Return [x, y] of the center of cell containing provided text 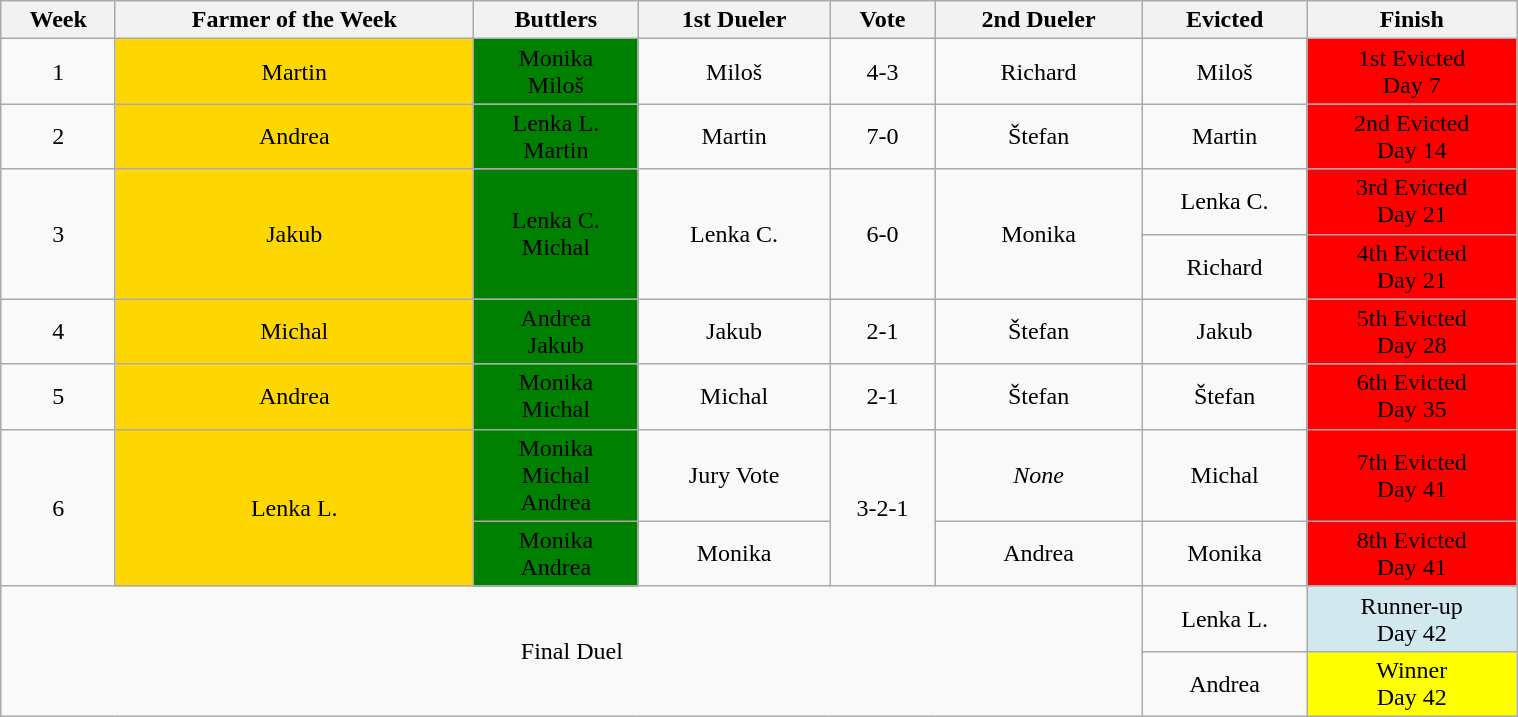
Week [58, 20]
MonikaMichalAndrea [556, 475]
2nd Dueler [1039, 20]
8th EvictedDay 41 [1412, 554]
Lenka L.Martin [556, 136]
2 [58, 136]
1st EvictedDay 7 [1412, 72]
MonikaMichal [556, 396]
7th EvictedDay 41 [1412, 475]
4th EvictedDay 21 [1412, 266]
4-3 [882, 72]
6-0 [882, 234]
4 [58, 332]
Buttlers [556, 20]
Finish [1412, 20]
5th EvictedDay 28 [1412, 332]
1st Dueler [734, 20]
AndreaJakub [556, 332]
Lenka C.Michal [556, 234]
Farmer of the Week [294, 20]
None [1039, 475]
1 [58, 72]
2nd EvictedDay 14 [1412, 136]
3-2-1 [882, 508]
5 [58, 396]
WinnerDay 42 [1412, 684]
MonikaMiloš [556, 72]
Final Duel [572, 651]
MonikaAndrea [556, 554]
Runner-upDay 42 [1412, 618]
3rd EvictedDay 21 [1412, 202]
7-0 [882, 136]
Jury Vote [734, 475]
6th EvictedDay 35 [1412, 396]
6 [58, 508]
3 [58, 234]
Vote [882, 20]
Evicted [1224, 20]
